Locate the cell with the specified text and output its (x, y) center coordinate. 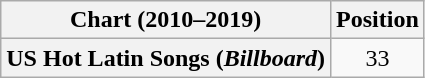
Position (378, 20)
33 (378, 58)
Chart (2010–2019) (166, 20)
US Hot Latin Songs (Billboard) (166, 58)
